For the text-containing cell, return its midpoint in (x, y) coordinate format. 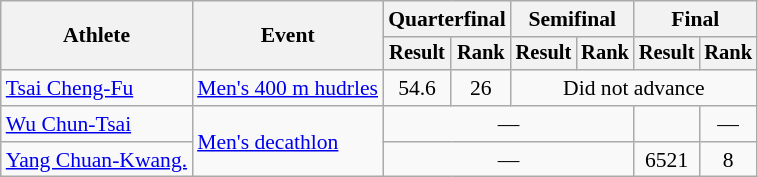
Athlete (96, 36)
Quarterfinal (447, 19)
Men's decathlon (288, 142)
Did not advance (634, 88)
Tsai Cheng-Fu (96, 88)
Semifinal (572, 19)
26 (481, 88)
54.6 (417, 88)
Final (696, 19)
Event (288, 36)
Men's 400 m hudrles (288, 88)
Wu Chun-Tsai (96, 124)
